Identify which cell holds the provided text, then report its [x, y] central coordinate. 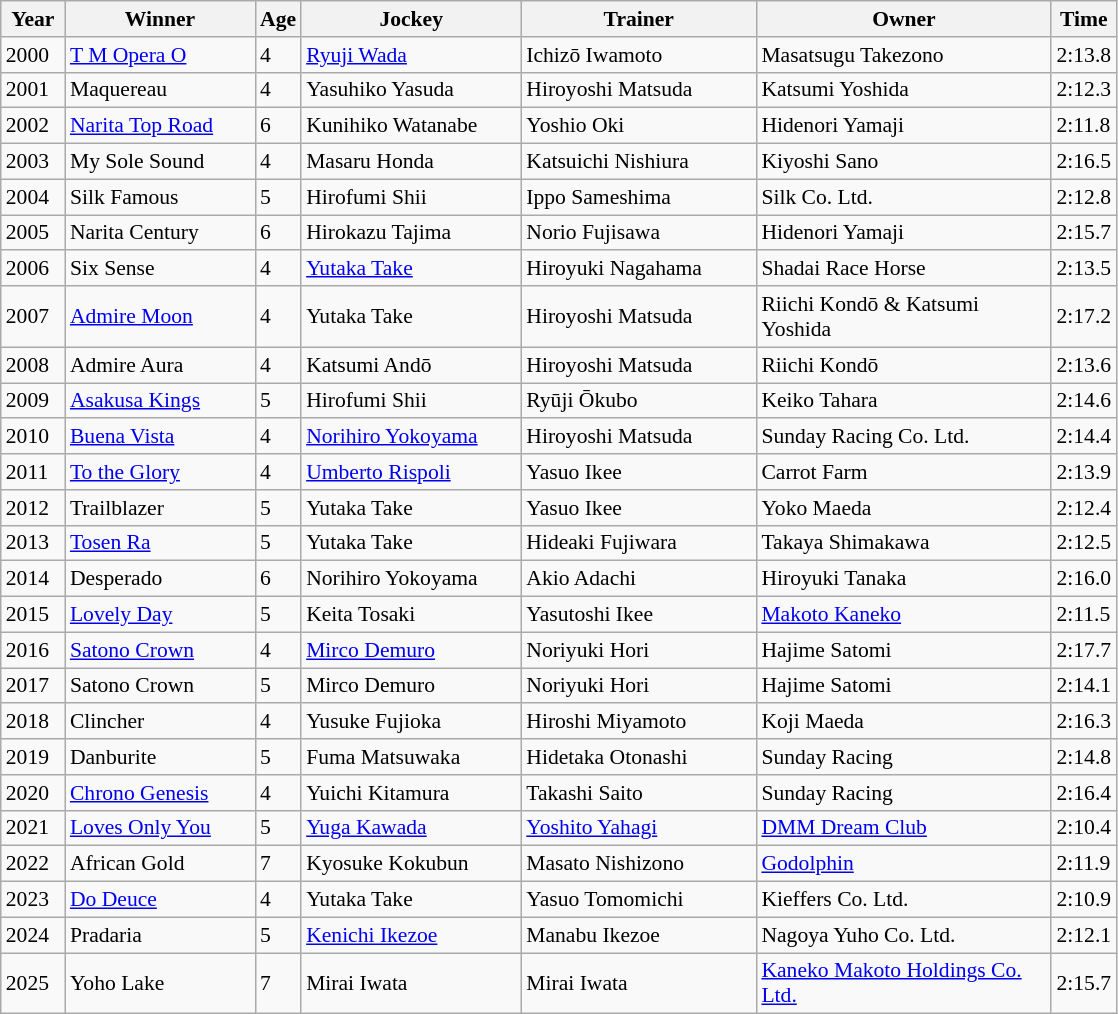
Yoho Lake [160, 984]
2016 [33, 650]
Yoshio Oki [638, 126]
Yuichi Kitamura [411, 793]
To the Glory [160, 472]
Hideaki Fujiwara [638, 543]
Admire Aura [160, 365]
Katsuichi Nishiura [638, 162]
Silk Co. Ltd. [904, 197]
Ryūji Ōkubo [638, 401]
Umberto Rispoli [411, 472]
Silk Famous [160, 197]
Kyosuke Kokubun [411, 864]
Akio Adachi [638, 579]
2:16.3 [1084, 722]
Hiroshi Miyamoto [638, 722]
Yasuo Tomomichi [638, 900]
Yusuke Fujioka [411, 722]
Carrot Farm [904, 472]
Keiko Tahara [904, 401]
2025 [33, 984]
Ippo Sameshima [638, 197]
Tosen Ra [160, 543]
Owner [904, 19]
2:13.6 [1084, 365]
Six Sense [160, 269]
2004 [33, 197]
T M Opera O [160, 55]
2:17.2 [1084, 316]
Year [33, 19]
2015 [33, 615]
Nagoya Yuho Co. Ltd. [904, 935]
Narita Century [160, 233]
2:12.5 [1084, 543]
2012 [33, 508]
2:17.7 [1084, 650]
2024 [33, 935]
Takashi Saito [638, 793]
2007 [33, 316]
2:12.8 [1084, 197]
Yoshito Yahagi [638, 828]
2000 [33, 55]
Pradaria [160, 935]
2:14.6 [1084, 401]
Yuga Kawada [411, 828]
2:16.0 [1084, 579]
Riichi Kondō [904, 365]
African Gold [160, 864]
Shadai Race Horse [904, 269]
2020 [33, 793]
Sunday Racing Co. Ltd. [904, 437]
Kunihiko Watanabe [411, 126]
2:10.9 [1084, 900]
Lovely Day [160, 615]
2:11.8 [1084, 126]
2008 [33, 365]
2:11.9 [1084, 864]
Masaru Honda [411, 162]
Hirokazu Tajima [411, 233]
2:16.5 [1084, 162]
2:14.1 [1084, 686]
2:13.5 [1084, 269]
2:14.8 [1084, 757]
2:11.5 [1084, 615]
Trainer [638, 19]
2017 [33, 686]
Ryuji Wada [411, 55]
2:16.4 [1084, 793]
Narita Top Road [160, 126]
Manabu Ikezoe [638, 935]
Katsumi Andō [411, 365]
2011 [33, 472]
Hiroyuki Tanaka [904, 579]
Asakusa Kings [160, 401]
Godolphin [904, 864]
Katsumi Yoshida [904, 90]
2021 [33, 828]
Yasuhiko Yasuda [411, 90]
2010 [33, 437]
2005 [33, 233]
Hidetaka Otonashi [638, 757]
2001 [33, 90]
Ichizō Iwamoto [638, 55]
Koji Maeda [904, 722]
Kiyoshi Sano [904, 162]
Winner [160, 19]
Takaya Shimakawa [904, 543]
2:12.3 [1084, 90]
2:13.8 [1084, 55]
2009 [33, 401]
Makoto Kaneko [904, 615]
Jockey [411, 19]
Fuma Matsuwaka [411, 757]
Age [278, 19]
Loves Only You [160, 828]
2:14.4 [1084, 437]
2003 [33, 162]
Keita Tosaki [411, 615]
Yoko Maeda [904, 508]
Trailblazer [160, 508]
Kenichi Ikezoe [411, 935]
2019 [33, 757]
Chrono Genesis [160, 793]
Clincher [160, 722]
Do Deuce [160, 900]
Masato Nishizono [638, 864]
2:12.4 [1084, 508]
2018 [33, 722]
Kieffers Co. Ltd. [904, 900]
My Sole Sound [160, 162]
Hiroyuki Nagahama [638, 269]
2002 [33, 126]
Maquereau [160, 90]
Admire Moon [160, 316]
Buena Vista [160, 437]
Masatsugu Takezono [904, 55]
2022 [33, 864]
2023 [33, 900]
Norio Fujisawa [638, 233]
2:13.9 [1084, 472]
Danburite [160, 757]
Desperado [160, 579]
Kaneko Makoto Holdings Co. Ltd. [904, 984]
2006 [33, 269]
2:10.4 [1084, 828]
Yasutoshi Ikee [638, 615]
Riichi Kondō & Katsumi Yoshida [904, 316]
2014 [33, 579]
2013 [33, 543]
2:12.1 [1084, 935]
DMM Dream Club [904, 828]
Time [1084, 19]
